Capture the cell that displays the provided text and extract its [x, y] central coordinate. 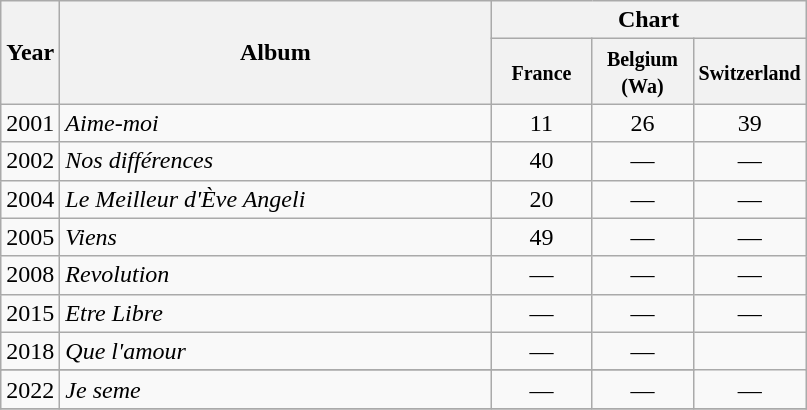
49 [542, 237]
40 [542, 161]
2005 [30, 237]
26 [642, 123]
2002 [30, 161]
Belgium (Wa) [642, 72]
2015 [30, 313]
Que l'amour [276, 351]
Chart [648, 20]
Year [30, 52]
2004 [30, 199]
39 [750, 123]
Le Meilleur d'Ève Angeli [276, 199]
Viens [276, 237]
France [542, 72]
2022 [30, 389]
11 [542, 123]
2008 [30, 275]
Je seme [276, 389]
20 [542, 199]
Album [276, 52]
Switzerland [750, 72]
2001 [30, 123]
Nos différences [276, 161]
Aime-moi [276, 123]
Revolution [276, 275]
2018 [30, 351]
Etre Libre [276, 313]
